Identify which cell holds the provided text, then report its [x, y] central coordinate. 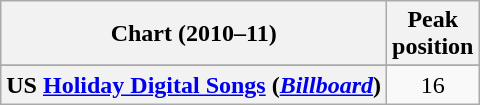
16 [433, 85]
Peakposition [433, 34]
Chart (2010–11) [194, 34]
US Holiday Digital Songs (Billboard) [194, 85]
